Output the (X, Y) coordinate of the center of the cell containing the given text.  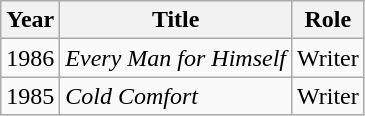
1986 (30, 58)
Role (328, 20)
Cold Comfort (176, 96)
1985 (30, 96)
Year (30, 20)
Title (176, 20)
Every Man for Himself (176, 58)
